For the text-containing cell, return its midpoint in (X, Y) coordinate format. 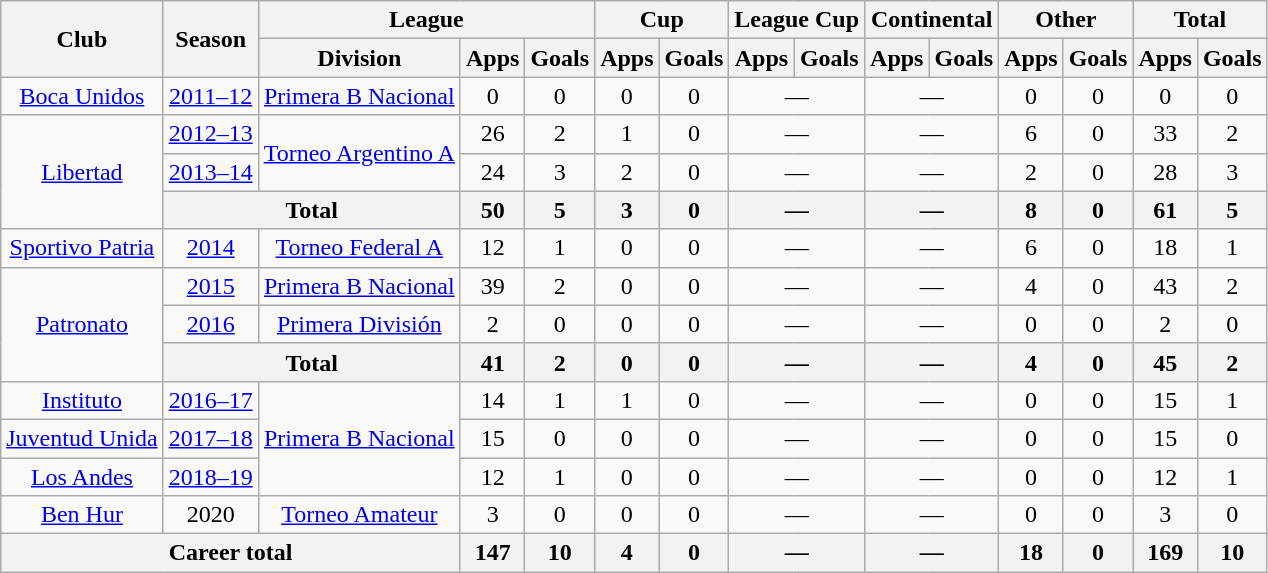
39 (492, 286)
50 (492, 210)
Continental (932, 20)
League (426, 20)
2018–19 (210, 477)
Torneo Amateur (359, 515)
8 (1031, 210)
169 (1165, 553)
Instituto (82, 400)
24 (492, 172)
41 (492, 362)
Season (210, 39)
Torneo Federal A (359, 248)
Other (1066, 20)
Patronato (82, 324)
Torneo Argentino A (359, 153)
2016 (210, 324)
Division (359, 58)
43 (1165, 286)
147 (492, 553)
Boca Unidos (82, 96)
Career total (231, 553)
61 (1165, 210)
33 (1165, 134)
26 (492, 134)
45 (1165, 362)
2016–17 (210, 400)
2013–14 (210, 172)
2020 (210, 515)
2012–13 (210, 134)
2017–18 (210, 438)
Cup (662, 20)
Club (82, 39)
Los Andes (82, 477)
Juventud Unida (82, 438)
2015 (210, 286)
Libertad (82, 172)
League Cup (797, 20)
2014 (210, 248)
Sportivo Patria (82, 248)
Primera División (359, 324)
14 (492, 400)
28 (1165, 172)
2011–12 (210, 96)
Ben Hur (82, 515)
